Provide the [X, Y] coordinate of the cell's center where the given text is located.  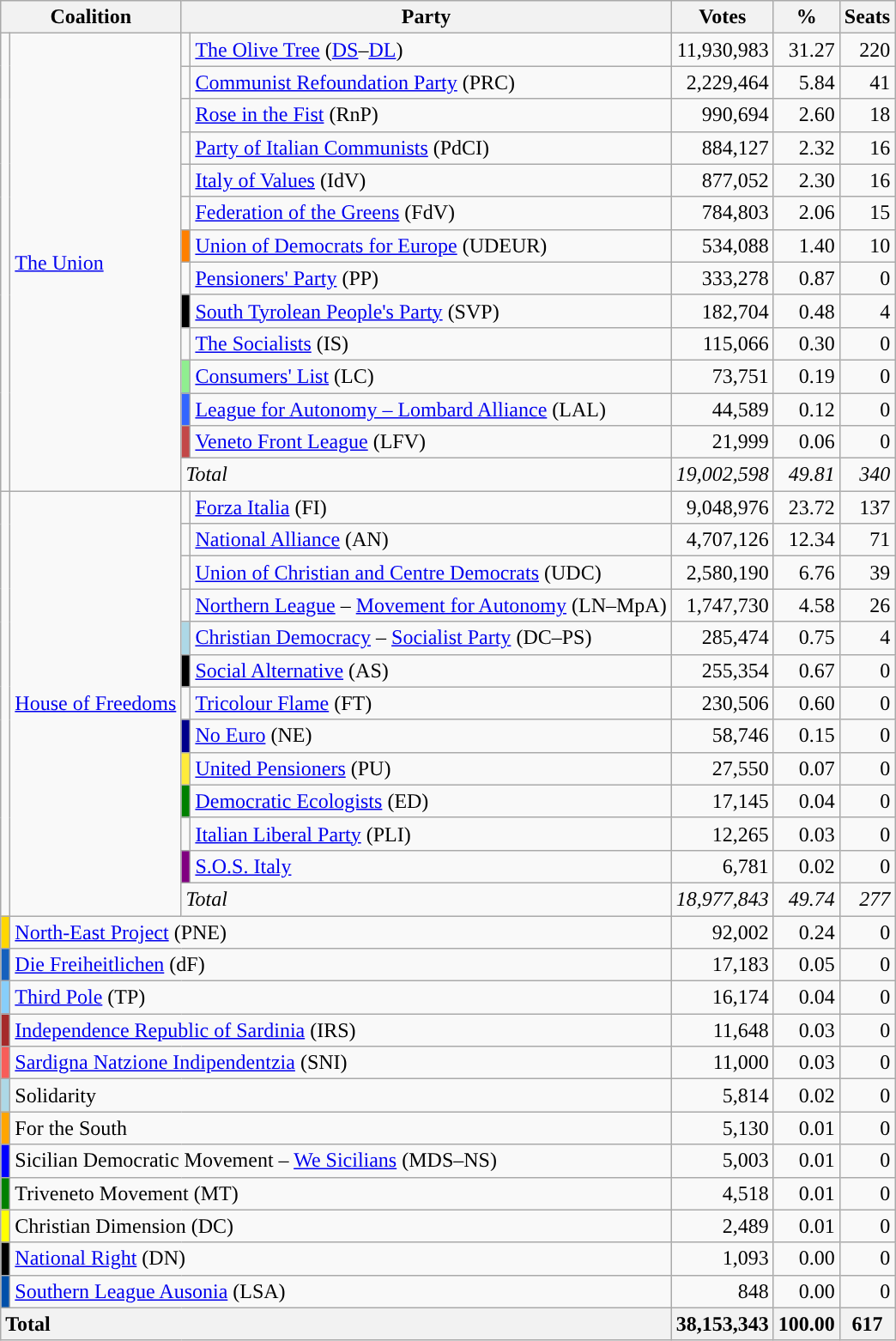
0.87 [807, 278]
Party [426, 17]
115,066 [723, 343]
0.60 [807, 703]
333,278 [723, 278]
784,803 [723, 213]
Italian Liberal Party (PLI) [431, 834]
58,746 [723, 736]
Tricolour Flame (FT) [431, 703]
5.84 [807, 82]
South Tyrolean People's Party (SVP) [431, 311]
0.07 [807, 768]
11,930,983 [723, 50]
39 [867, 573]
0.12 [807, 410]
0.19 [807, 376]
The Union [96, 263]
2.32 [807, 148]
12,265 [723, 834]
21,999 [723, 442]
19,002,598 [723, 475]
44,589 [723, 410]
12.34 [807, 540]
0.24 [807, 931]
0.15 [807, 736]
2.60 [807, 115]
House of Freedoms [96, 704]
5,814 [723, 1095]
18,977,843 [723, 899]
38,153,343 [723, 1324]
534,088 [723, 246]
Triveneto Movement (MT) [341, 1193]
71 [867, 540]
Third Pole (TP) [341, 998]
United Pensioners (PU) [431, 768]
73,751 [723, 376]
Solidarity [341, 1095]
Christian Dimension (DC) [341, 1226]
6,781 [723, 866]
6.76 [807, 573]
230,506 [723, 703]
100.00 [807, 1324]
16,174 [723, 998]
4.58 [807, 605]
340 [867, 475]
Consumers' List (LC) [431, 376]
1,093 [723, 1259]
18 [867, 115]
For the South [341, 1128]
277 [867, 899]
2,580,190 [723, 573]
The Socialists (IS) [431, 343]
Pensioners' Party (PP) [431, 278]
Rose in the Fist (RnP) [431, 115]
848 [723, 1291]
2.06 [807, 213]
The Olive Tree (DS–DL) [431, 50]
0.06 [807, 442]
31.27 [807, 50]
15 [867, 213]
9,048,976 [723, 507]
0.05 [807, 965]
137 [867, 507]
884,127 [723, 148]
255,354 [723, 670]
1.40 [807, 246]
Federation of the Greens (FdV) [431, 213]
5,130 [723, 1128]
0.30 [807, 343]
Die Freiheitlichen (dF) [341, 965]
49.81 [807, 475]
41 [867, 82]
Sardigna Natzione Indipendentzia (SNI) [341, 1063]
Italy of Values (IdV) [431, 180]
17,183 [723, 965]
Independence Republic of Sardinia (IRS) [341, 1030]
0.67 [807, 670]
49.74 [807, 899]
220 [867, 50]
Forza Italia (FI) [431, 507]
27,550 [723, 768]
Social Alternative (AS) [431, 670]
No Euro (NE) [431, 736]
National Right (DN) [341, 1259]
Party of Italian Communists (PdCI) [431, 148]
1,747,730 [723, 605]
2,229,464 [723, 82]
National Alliance (AN) [431, 540]
990,694 [723, 115]
11,648 [723, 1030]
North-East Project (PNE) [341, 931]
2,489 [723, 1226]
Union of Democrats for Europe (UDEUR) [431, 246]
Union of Christian and Centre Democrats (UDC) [431, 573]
% [807, 17]
4,707,126 [723, 540]
10 [867, 246]
Veneto Front League (LFV) [431, 442]
S.O.S. Italy [431, 866]
17,145 [723, 801]
Northern League – Movement for Autonomy (LN–MpA) [431, 605]
5,003 [723, 1161]
877,052 [723, 180]
Coalition [91, 17]
Christian Democracy – Socialist Party (DC–PS) [431, 638]
League for Autonomy – Lombard Alliance (LAL) [431, 410]
92,002 [723, 931]
23.72 [807, 507]
617 [867, 1324]
Votes [723, 17]
Communist Refoundation Party (PRC) [431, 82]
182,704 [723, 311]
Democratic Ecologists (ED) [431, 801]
4,518 [723, 1193]
26 [867, 605]
0.75 [807, 638]
Seats [867, 17]
0.48 [807, 311]
11,000 [723, 1063]
Sicilian Democratic Movement – We Sicilians (MDS–NS) [341, 1161]
2.30 [807, 180]
285,474 [723, 638]
Southern League Ausonia (LSA) [341, 1291]
